Locate the cell with the specified text and output its (X, Y) center coordinate. 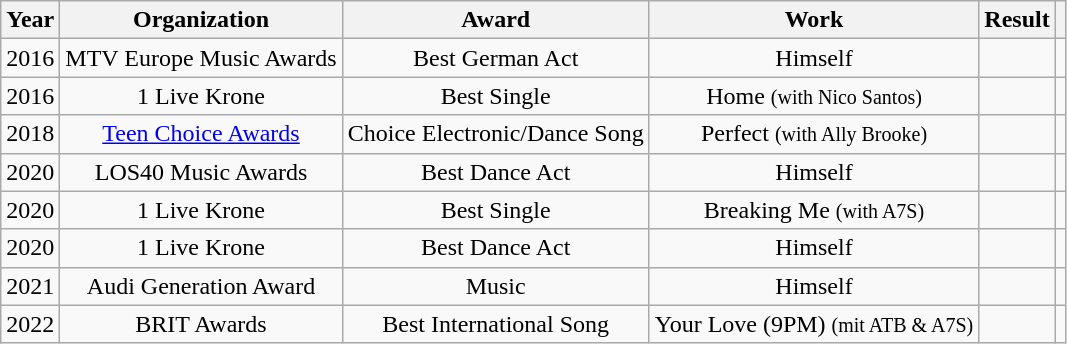
Best German Act (496, 58)
Perfect (with Ally Brooke) (814, 134)
Organization (201, 20)
BRIT Awards (201, 324)
Result (1017, 20)
LOS40 Music Awards (201, 172)
Choice Electronic/Dance Song (496, 134)
Home (with Nico Santos) (814, 96)
Best International Song (496, 324)
2022 (30, 324)
MTV Europe Music Awards (201, 58)
Audi Generation Award (201, 286)
Teen Choice Awards (201, 134)
Music (496, 286)
Award (496, 20)
Your Love (9PM) (mit ATB & A7S) (814, 324)
2018 (30, 134)
Breaking Me (with A7S) (814, 210)
Work (814, 20)
2021 (30, 286)
Year (30, 20)
